From the cell containing the given text, extract its center point as (X, Y) coordinate. 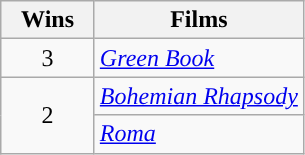
Green Book (198, 58)
Bohemian Rhapsody (198, 96)
Wins (48, 20)
Films (198, 20)
Roma (198, 134)
3 (48, 58)
2 (48, 115)
